Capture the cell that displays the provided text and extract its [x, y] central coordinate. 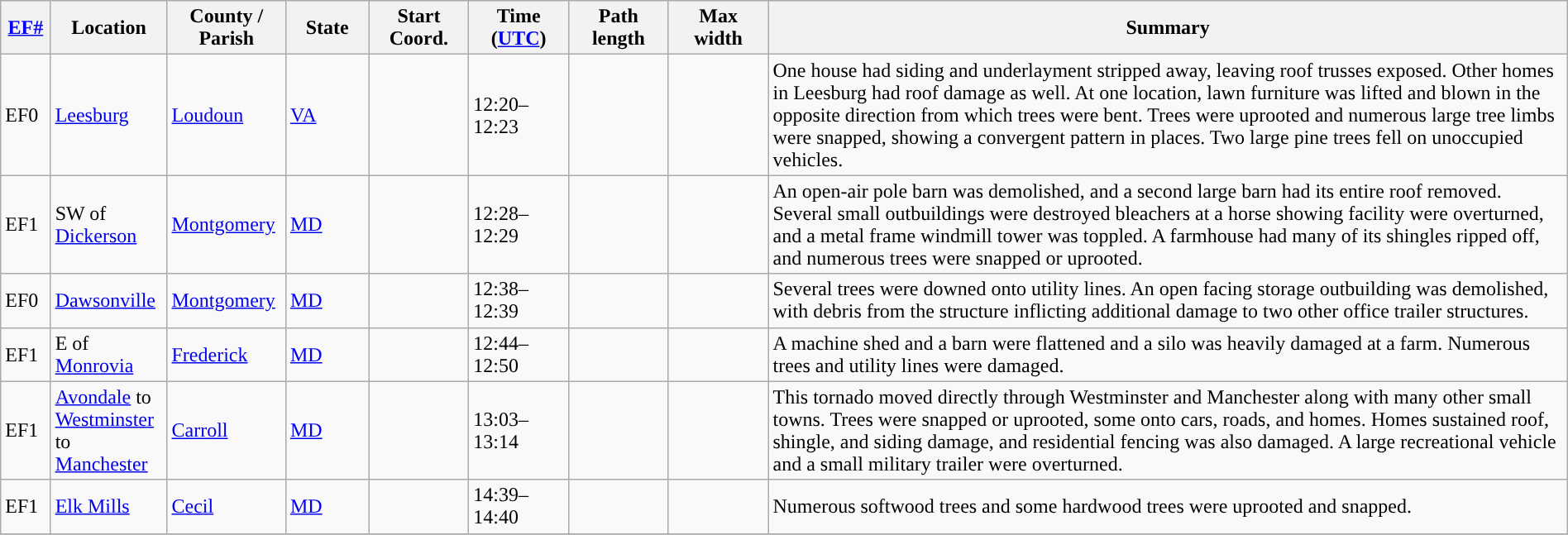
12:20–12:23 [519, 115]
State [327, 28]
Carroll [227, 430]
A machine shed and a barn were flattened and a silo was heavily damaged at a farm. Numerous trees and utility lines were damaged. [1168, 354]
Summary [1168, 28]
Max width [718, 28]
Leesburg [109, 115]
13:03–13:14 [519, 430]
E of Monrovia [109, 354]
Time (UTC) [519, 28]
Cecil [227, 506]
County / Parish [227, 28]
Path length [619, 28]
Avondale to Westminster to Manchester [109, 430]
EF# [26, 28]
SW of Dickerson [109, 225]
Start Coord. [418, 28]
Dawsonville [109, 301]
Location [109, 28]
Loudoun [227, 115]
12:28–12:29 [519, 225]
VA [327, 115]
12:38–12:39 [519, 301]
Elk Mills [109, 506]
12:44–12:50 [519, 354]
14:39–14:40 [519, 506]
Numerous softwood trees and some hardwood trees were uprooted and snapped. [1168, 506]
Frederick [227, 354]
